Return [x, y] of the center of cell containing provided text 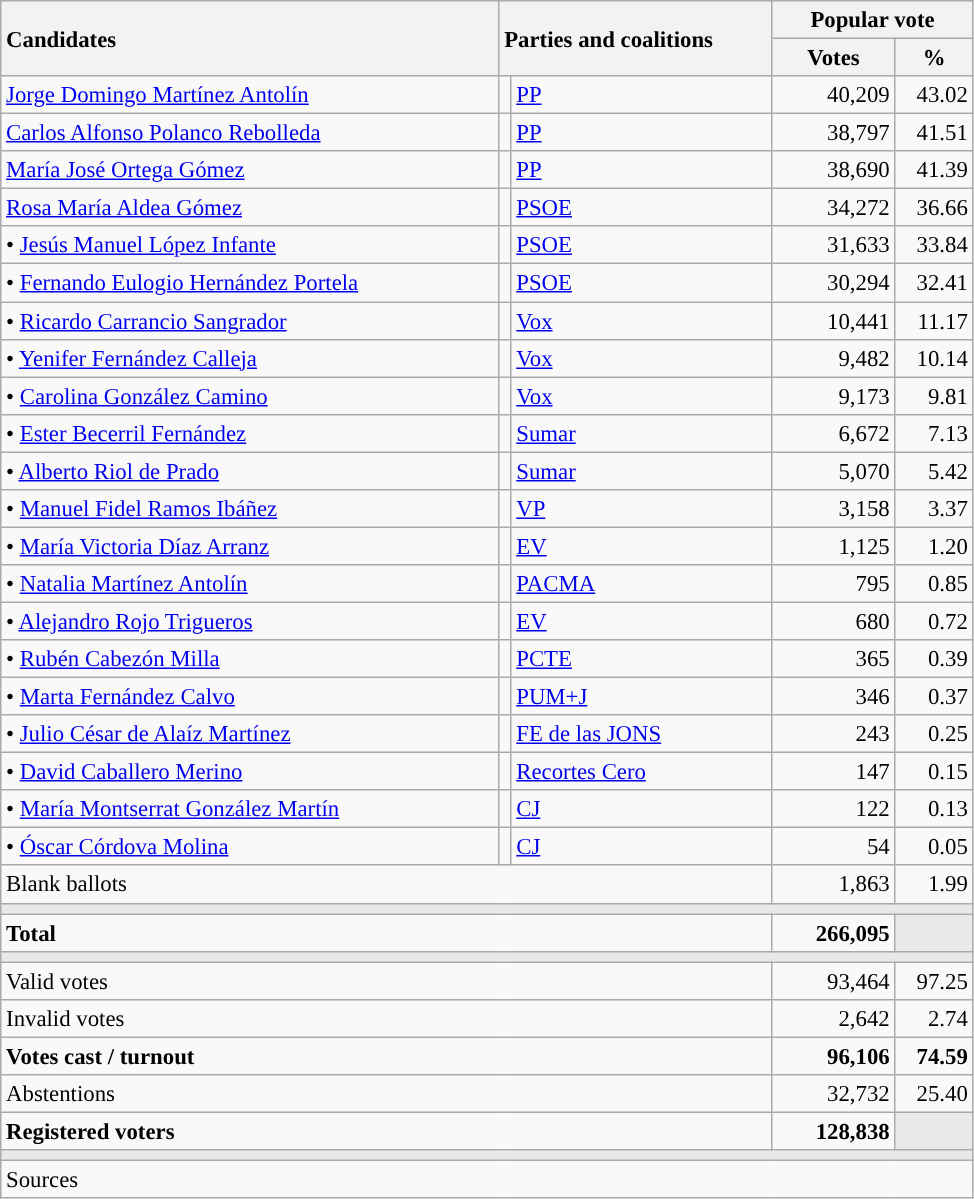
1,125 [834, 546]
243 [834, 734]
• María Montserrat González Martín [250, 809]
2,642 [834, 1019]
Parties and coalitions [636, 38]
365 [834, 659]
• Alejandro Rojo Trigueros [250, 621]
• Marta Fernández Calvo [250, 697]
0.05 [934, 847]
122 [834, 809]
43.02 [934, 95]
0.15 [934, 772]
• Carolina González Camino [250, 396]
1.99 [934, 885]
0.85 [934, 584]
5,070 [834, 471]
Rosa María Aldea Gómez [250, 208]
• David Caballero Merino [250, 772]
Valid votes [386, 981]
• Yenifer Fernández Calleja [250, 358]
FE de las JONS [642, 734]
• Alberto Riol de Prado [250, 471]
147 [834, 772]
3,158 [834, 509]
96,106 [834, 1056]
Jorge Domingo Martínez Antolín [250, 95]
346 [834, 697]
31,633 [834, 245]
33.84 [934, 245]
10,441 [834, 321]
9.81 [934, 396]
6,672 [834, 433]
0.37 [934, 697]
• Óscar Córdova Molina [250, 847]
3.37 [934, 509]
PACMA [642, 584]
• Ricardo Carrancio Sangrador [250, 321]
7.13 [934, 433]
Sources [487, 1180]
María José Ortega Gómez [250, 170]
Popular vote [872, 20]
• María Victoria Díaz Arranz [250, 546]
32.41 [934, 283]
• Jesús Manuel López Infante [250, 245]
Votes cast / turnout [386, 1056]
• Manuel Fidel Ramos Ibáñez [250, 509]
97.25 [934, 981]
PUM+J [642, 697]
• Rubén Cabezón Milla [250, 659]
1.20 [934, 546]
93,464 [834, 981]
Total [386, 933]
128,838 [834, 1131]
0.39 [934, 659]
5.42 [934, 471]
25.40 [934, 1094]
% [934, 58]
Recortes Cero [642, 772]
11.17 [934, 321]
74.59 [934, 1056]
38,797 [834, 133]
2.74 [934, 1019]
9,173 [834, 396]
• Natalia Martínez Antolín [250, 584]
Carlos Alfonso Polanco Rebolleda [250, 133]
• Fernando Eulogio Hernández Portela [250, 283]
32,732 [834, 1094]
9,482 [834, 358]
VP [642, 509]
38,690 [834, 170]
10.14 [934, 358]
Votes [834, 58]
Abstentions [386, 1094]
Invalid votes [386, 1019]
0.25 [934, 734]
54 [834, 847]
34,272 [834, 208]
Blank ballots [386, 885]
• Ester Becerril Fernández [250, 433]
30,294 [834, 283]
40,209 [834, 95]
Candidates [250, 38]
• Julio César de Alaíz Martínez [250, 734]
795 [834, 584]
41.39 [934, 170]
PCTE [642, 659]
36.66 [934, 208]
41.51 [934, 133]
680 [834, 621]
266,095 [834, 933]
1,863 [834, 885]
Registered voters [386, 1131]
0.13 [934, 809]
0.72 [934, 621]
